For the text-containing cell, return its midpoint in [X, Y] coordinate format. 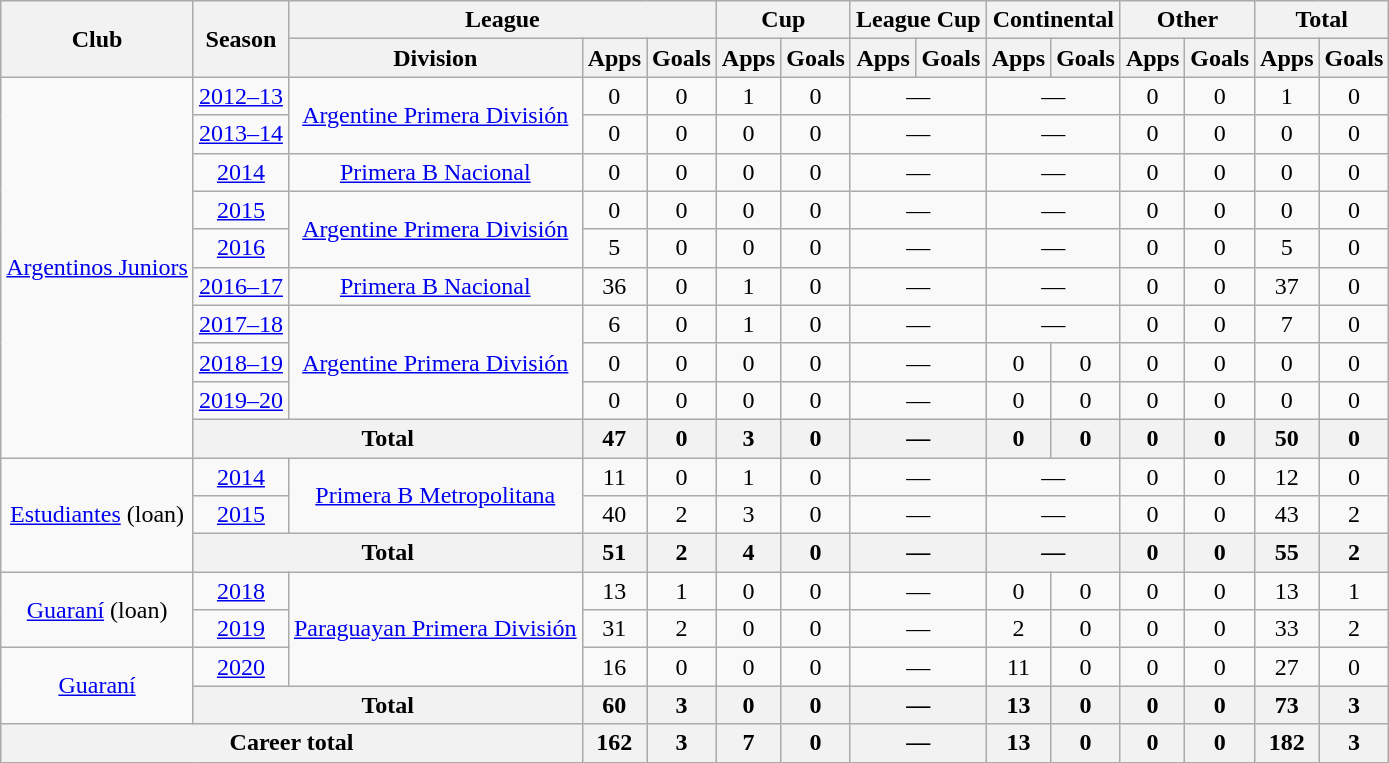
37 [1287, 286]
Guaraní [98, 686]
27 [1287, 667]
Season [240, 39]
2018–19 [240, 362]
Division [435, 58]
Paraguayan Primera División [435, 629]
League [502, 20]
43 [1287, 515]
Other [1187, 20]
182 [1287, 743]
60 [614, 705]
Estudiantes (loan) [98, 515]
51 [614, 553]
2017–18 [240, 324]
47 [614, 438]
6 [614, 324]
Career total [292, 743]
12 [1287, 477]
Primera B Metropolitana [435, 496]
Club [98, 39]
2012–13 [240, 96]
162 [614, 743]
Guaraní (loan) [98, 610]
2013–14 [240, 134]
2020 [240, 667]
League Cup [918, 20]
50 [1287, 438]
2016 [240, 248]
2019–20 [240, 400]
Argentinos Juniors [98, 268]
2019 [240, 629]
2016–17 [240, 286]
36 [614, 286]
4 [748, 553]
2018 [240, 591]
55 [1287, 553]
73 [1287, 705]
31 [614, 629]
16 [614, 667]
Continental [1053, 20]
33 [1287, 629]
40 [614, 515]
Cup [783, 20]
